Return [X, Y] of the center of cell containing provided text 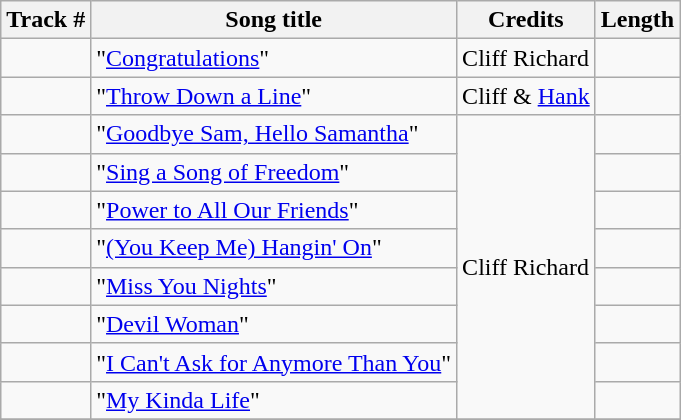
Song title [274, 20]
"Congratulations" [274, 58]
"(You Keep Me) Hangin' On" [274, 248]
"Power to All Our Friends" [274, 210]
"Devil Woman" [274, 324]
"Throw Down a Line" [274, 96]
Credits [526, 20]
Length [637, 20]
"Sing a Song of Freedom" [274, 172]
Track # [46, 20]
Cliff & Hank [526, 96]
"Goodbye Sam, Hello Samantha" [274, 134]
"I Can't Ask for Anymore Than You" [274, 362]
"My Kinda Life" [274, 400]
"Miss You Nights" [274, 286]
